Detect which cell encompasses the target text, then output its (x, y) center coordinate. 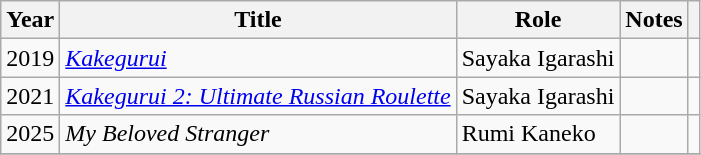
2019 (30, 58)
2021 (30, 96)
Notes (654, 20)
My Beloved Stranger (258, 134)
Role (538, 20)
Title (258, 20)
Year (30, 20)
2025 (30, 134)
Kakegurui 2: Ultimate Russian Roulette (258, 96)
Rumi Kaneko (538, 134)
Kakegurui (258, 58)
